For the text-containing cell, return its midpoint in [x, y] coordinate format. 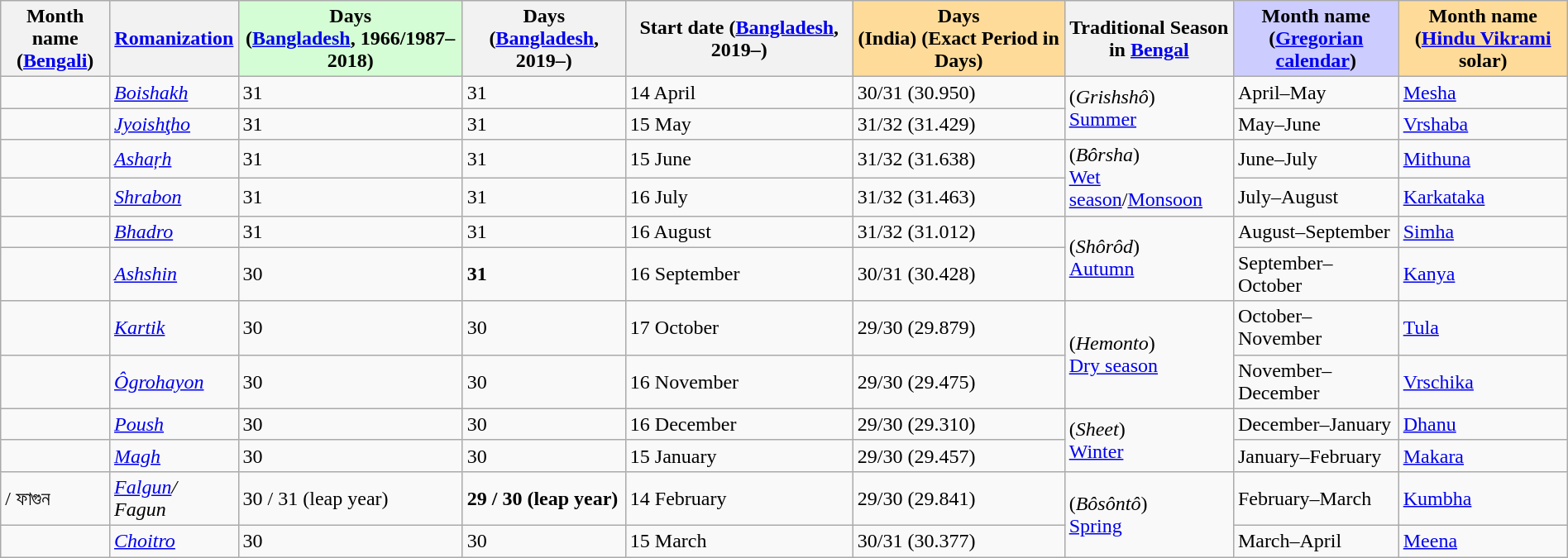
Makara [1483, 455]
Magh [174, 455]
29/30 (29.457) [958, 455]
Days(Bangladesh, 1966/1987–2018) [351, 39]
/ ফাগুন [55, 498]
29 / 30 (leap year) [544, 498]
Month name(Hindu Vikrami solar) [1483, 39]
Vrshaba [1483, 124]
July–August [1316, 197]
June–July [1316, 159]
29/30 (29.841) [958, 498]
Start date (Bangladesh, 2019–) [739, 39]
15 June [739, 159]
February–March [1316, 498]
15 March [739, 541]
30/31 (30.377) [958, 541]
May–June [1316, 124]
14 April [739, 93]
(Grishshô)Summer [1149, 108]
16 November [739, 382]
Month name(Gregorian calendar) [1316, 39]
15 May [739, 124]
29/30 (29.475) [958, 382]
October–November [1316, 327]
(Hemonto)Dry season [1149, 355]
Kartik [174, 327]
17 October [739, 327]
29/30 (29.310) [958, 424]
Mithuna [1483, 159]
Ashaŗh [174, 159]
31/32 (31.012) [958, 231]
16 July [739, 197]
Boishakh [174, 93]
31/32 (31.429) [958, 124]
Simha [1483, 231]
Kumbha [1483, 498]
31/32 (31.463) [958, 197]
(Shôrôd)Autumn [1149, 258]
(Bôsôntô)Spring [1149, 514]
15 January [739, 455]
16 August [739, 231]
14 February [739, 498]
Dhanu [1483, 424]
Month name(Bengali) [55, 39]
Ashshin [174, 274]
Mesha [1483, 93]
Poush [174, 424]
November–December [1316, 382]
Jyoishţho [174, 124]
Traditional Seasonin Bengal [1149, 39]
30/31 (30.950) [958, 93]
Bhadro [174, 231]
December–January [1316, 424]
Ôgrohayon [174, 382]
September–October [1316, 274]
Vrschika [1483, 382]
Choitro [174, 541]
Karkataka [1483, 197]
(Sheet)Winter [1149, 440]
Shrabon [174, 197]
Days(India) (Exact Period in Days) [958, 39]
29/30 (29.879) [958, 327]
Meena [1483, 541]
Days(Bangladesh, 2019–) [544, 39]
Kanya [1483, 274]
April–May [1316, 93]
30/31 (30.428) [958, 274]
16 December [739, 424]
January–February [1316, 455]
March–April [1316, 541]
August–September [1316, 231]
Falgun/ Fagun [174, 498]
16 September [739, 274]
31/32 (31.638) [958, 159]
Tula [1483, 327]
(Bôrsha)Wet season/Monsoon [1149, 178]
Romanization [174, 39]
30 / 31 (leap year) [351, 498]
